Provide the (X, Y) coordinate of the cell's center where the given text is located.  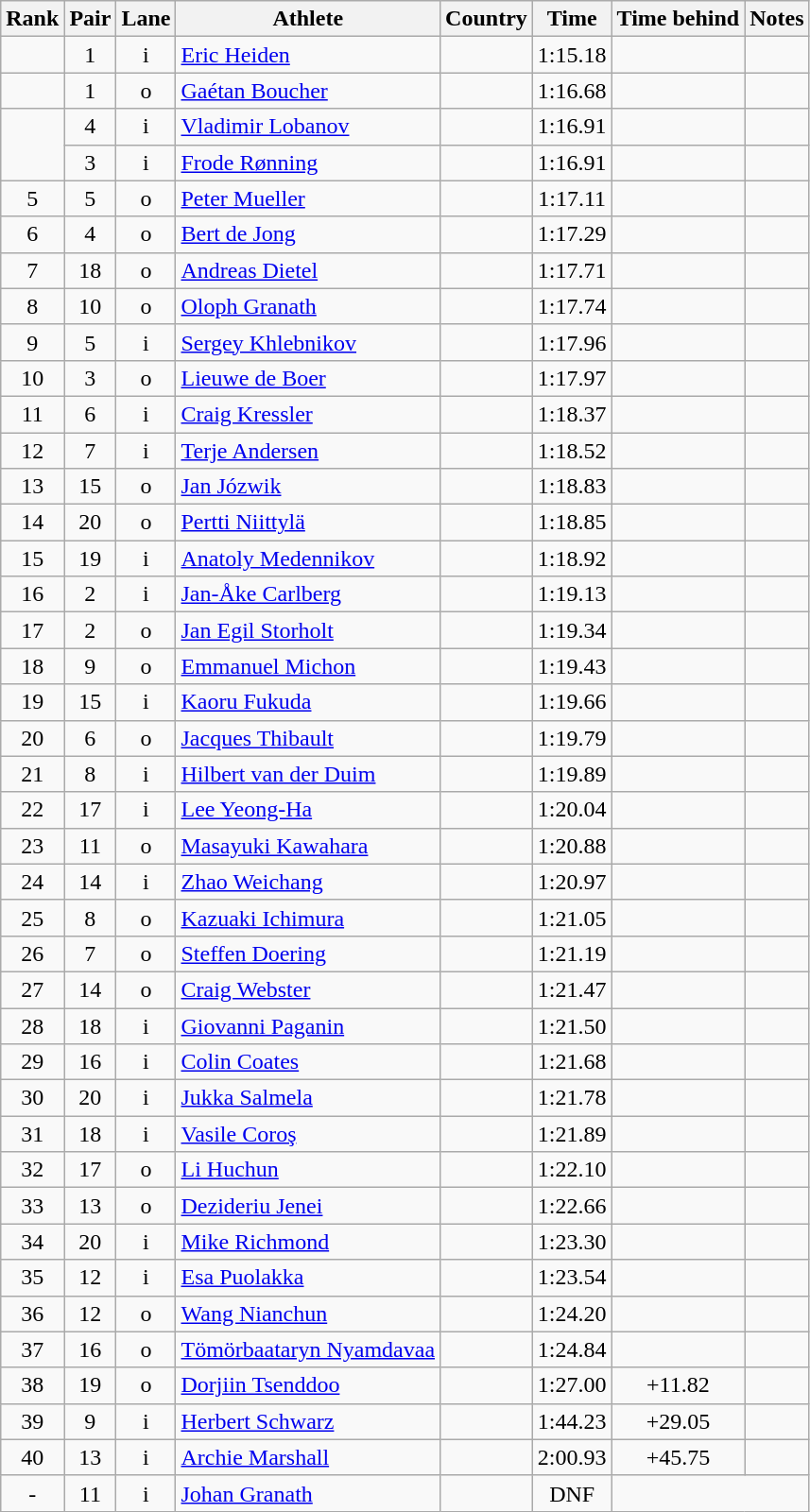
1:16.68 (572, 91)
Bert de Jong (308, 234)
1:18.37 (572, 414)
Emmanuel Michon (308, 666)
35 (32, 1278)
32 (32, 1170)
Masayuki Kawahara (308, 846)
Peter Mueller (308, 198)
1:21.78 (572, 1098)
Jan Egil Storholt (308, 630)
26 (32, 954)
22 (32, 810)
Giovanni Paganin (308, 1025)
Country (487, 19)
Kaoru Fukuda (308, 702)
1:21.50 (572, 1025)
1:21.19 (572, 954)
34 (32, 1242)
Lane (146, 19)
1:19.66 (572, 702)
1:21.05 (572, 918)
1:21.89 (572, 1134)
1:17.74 (572, 306)
36 (32, 1314)
1:19.79 (572, 738)
23 (32, 846)
Jan Józwik (308, 487)
Time behind (679, 19)
1:20.97 (572, 882)
Pair (91, 19)
Rank (32, 19)
1:18.85 (572, 523)
1:19.34 (572, 630)
Pertti Niittylä (308, 523)
Lieuwe de Boer (308, 378)
Oloph Granath (308, 306)
1:15.18 (572, 55)
Gaétan Boucher (308, 91)
25 (32, 918)
2:00.93 (572, 1457)
37 (32, 1349)
Herbert Schwarz (308, 1421)
1:18.92 (572, 558)
Zhao Weichang (308, 882)
1:18.52 (572, 451)
38 (32, 1385)
Jan-Åke Carlberg (308, 594)
1:19.43 (572, 666)
+45.75 (679, 1457)
Time (572, 19)
Kazuaki Ichimura (308, 918)
Mike Richmond (308, 1242)
27 (32, 989)
+11.82 (679, 1385)
Vladimir Lobanov (308, 127)
1:24.20 (572, 1314)
Vasile Coroş (308, 1134)
Sergey Khlebnikov (308, 342)
1:17.71 (572, 270)
33 (32, 1206)
Lee Yeong-Ha (308, 810)
30 (32, 1098)
Craig Kressler (308, 414)
40 (32, 1457)
1:19.13 (572, 594)
21 (32, 774)
1:21.68 (572, 1062)
1:22.10 (572, 1170)
Tömörbaataryn Nyamdavaa (308, 1349)
1:19.89 (572, 774)
Athlete (308, 19)
Notes (777, 19)
Eric Heiden (308, 55)
Steffen Doering (308, 954)
Dezideriu Jenei (308, 1206)
1:27.00 (572, 1385)
Dorjiin Tsenddoo (308, 1385)
1:20.04 (572, 810)
Archie Marshall (308, 1457)
31 (32, 1134)
1:17.97 (572, 378)
1:22.66 (572, 1206)
1:44.23 (572, 1421)
1:17.11 (572, 198)
+29.05 (679, 1421)
39 (32, 1421)
Terje Andersen (308, 451)
Esa Puolakka (308, 1278)
Jukka Salmela (308, 1098)
- (32, 1493)
Jacques Thibault (308, 738)
1:23.30 (572, 1242)
Johan Granath (308, 1493)
Colin Coates (308, 1062)
24 (32, 882)
Hilbert van der Duim (308, 774)
1:23.54 (572, 1278)
Anatoly Medennikov (308, 558)
1:17.96 (572, 342)
DNF (572, 1493)
28 (32, 1025)
29 (32, 1062)
1:21.47 (572, 989)
Andreas Dietel (308, 270)
Craig Webster (308, 989)
Frode Rønning (308, 163)
Wang Nianchun (308, 1314)
1:17.29 (572, 234)
1:20.88 (572, 846)
1:18.83 (572, 487)
1:24.84 (572, 1349)
Li Huchun (308, 1170)
